Determine the (x, y) coordinate at the center of the cell enclosing the given text.  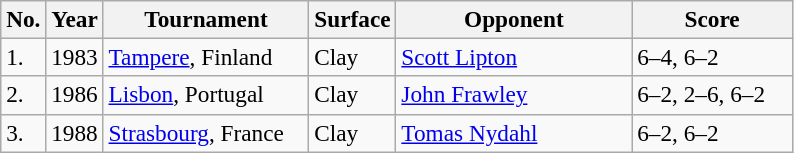
2. (24, 95)
No. (24, 19)
6–2, 6–2 (712, 133)
Year (74, 19)
6–2, 2–6, 6–2 (712, 95)
Score (712, 19)
John Frawley (514, 95)
6–4, 6–2 (712, 57)
Surface (352, 19)
Tournament (206, 19)
1983 (74, 57)
3. (24, 133)
Tampere, Finland (206, 57)
1988 (74, 133)
1. (24, 57)
1986 (74, 95)
Lisbon, Portugal (206, 95)
Strasbourg, France (206, 133)
Scott Lipton (514, 57)
Tomas Nydahl (514, 133)
Opponent (514, 19)
